Provide the (X, Y) coordinate of the cell's center where the given text is located.  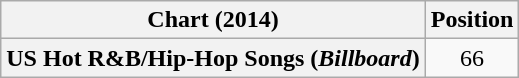
66 (472, 58)
US Hot R&B/Hip-Hop Songs (Billboard) (213, 58)
Position (472, 20)
Chart (2014) (213, 20)
